Determine the [X, Y] coordinate at the center of the cell enclosing the given text.  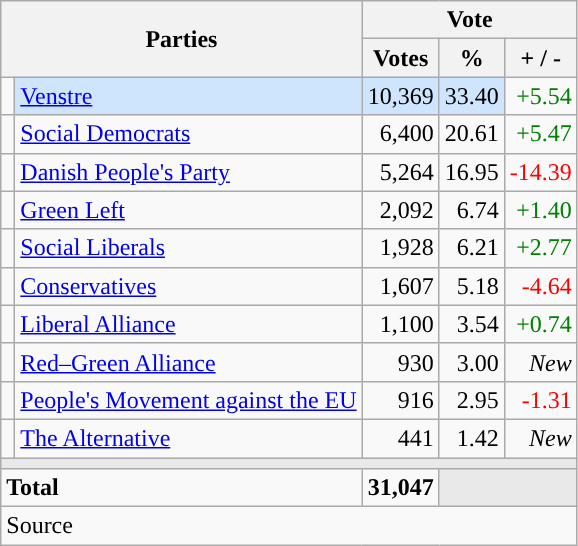
16.95 [472, 172]
The Alternative [188, 438]
2,092 [400, 210]
+5.54 [540, 96]
% [472, 58]
-14.39 [540, 172]
441 [400, 438]
Green Left [188, 210]
Social Liberals [188, 248]
3.00 [472, 362]
Danish People's Party [188, 172]
Liberal Alliance [188, 324]
10,369 [400, 96]
1,607 [400, 286]
5,264 [400, 172]
31,047 [400, 488]
1.42 [472, 438]
20.61 [472, 134]
Parties [182, 39]
5.18 [472, 286]
-1.31 [540, 400]
Social Democrats [188, 134]
Votes [400, 58]
-4.64 [540, 286]
+0.74 [540, 324]
3.54 [472, 324]
930 [400, 362]
Source [290, 526]
1,100 [400, 324]
Total [182, 488]
Red–Green Alliance [188, 362]
+5.47 [540, 134]
+2.77 [540, 248]
Conservatives [188, 286]
916 [400, 400]
People's Movement against the EU [188, 400]
+1.40 [540, 210]
6.21 [472, 248]
Venstre [188, 96]
Vote [470, 20]
+ / - [540, 58]
6,400 [400, 134]
2.95 [472, 400]
1,928 [400, 248]
6.74 [472, 210]
33.40 [472, 96]
